Return the [x, y] coordinate for the center point of the cell that contains the specified text.  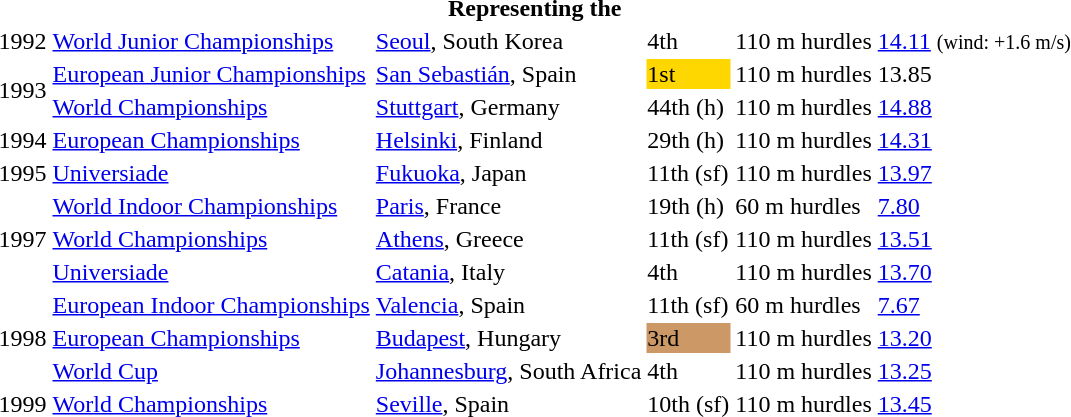
Catania, Italy [508, 272]
Athens, Greece [508, 239]
Seoul, South Korea [508, 41]
19th (h) [688, 206]
World Cup [211, 371]
San Sebastián, Spain [508, 74]
World Indoor Championships [211, 206]
29th (h) [688, 140]
European Indoor Championships [211, 305]
3rd [688, 338]
Helsinki, Finland [508, 140]
Valencia, Spain [508, 305]
1st [688, 74]
Budapest, Hungary [508, 338]
World Junior Championships [211, 41]
Fukuoka, Japan [508, 173]
Paris, France [508, 206]
European Junior Championships [211, 74]
44th (h) [688, 107]
Johannesburg, South Africa [508, 371]
Stuttgart, Germany [508, 107]
